Return the [x, y] coordinate for the center point of the cell that contains the specified text.  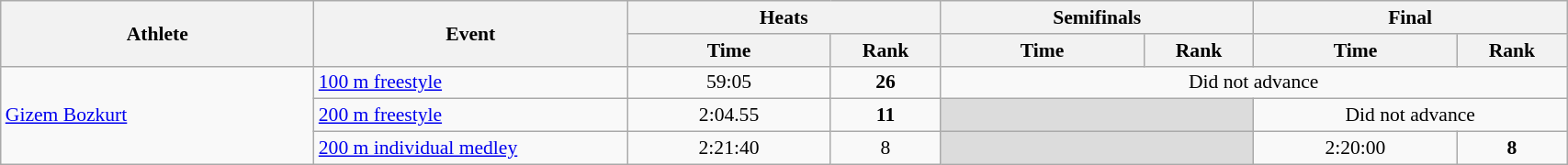
Heats [784, 17]
Semifinals [1097, 17]
2:04.55 [729, 115]
200 m freestyle [470, 115]
Final [1411, 17]
26 [886, 82]
200 m individual medley [470, 148]
11 [886, 115]
Event [470, 33]
Gizem Bozkurt [158, 115]
2:20:00 [1356, 148]
2:21:40 [729, 148]
59:05 [729, 82]
100 m freestyle [470, 82]
Athlete [158, 33]
